Locate the cell with the specified text and output its [X, Y] center coordinate. 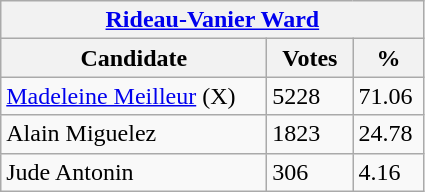
4.16 [388, 172]
Madeleine Meilleur (X) [134, 96]
5228 [310, 96]
Alain Miguelez [134, 134]
306 [310, 172]
1823 [310, 134]
% [388, 58]
Jude Antonin [134, 172]
Votes [310, 58]
Candidate [134, 58]
24.78 [388, 134]
Rideau-Vanier Ward [212, 20]
71.06 [388, 96]
